Detect which cell encompasses the target text, then output its (X, Y) center coordinate. 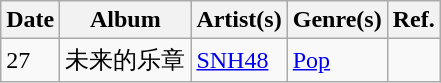
Album (126, 20)
Ref. (414, 20)
Genre(s) (337, 20)
Artist(s) (239, 20)
Date (30, 20)
未来的乐章 (126, 60)
SNH48 (239, 60)
27 (30, 60)
Pop (337, 60)
